Determine the [x, y] coordinate at the center of the cell enclosing the given text.  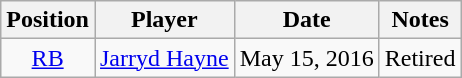
Player [164, 20]
RB [48, 58]
May 15, 2016 [306, 58]
Position [48, 20]
Retired [420, 58]
Notes [420, 20]
Jarryd Hayne [164, 58]
Date [306, 20]
